Locate the cell with the specified text and output its (X, Y) center coordinate. 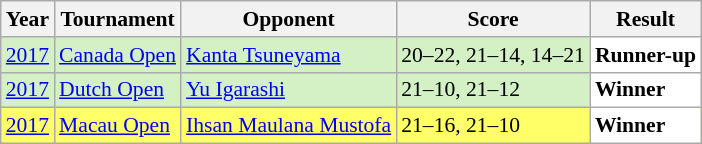
21–10, 21–12 (493, 90)
Result (646, 19)
Year (28, 19)
Dutch Open (118, 90)
Macau Open (118, 126)
Tournament (118, 19)
Score (493, 19)
21–16, 21–10 (493, 126)
20–22, 21–14, 14–21 (493, 55)
Yu Igarashi (288, 90)
Canada Open (118, 55)
Ihsan Maulana Mustofa (288, 126)
Kanta Tsuneyama (288, 55)
Opponent (288, 19)
Runner-up (646, 55)
